For the text-containing cell, return its midpoint in [X, Y] coordinate format. 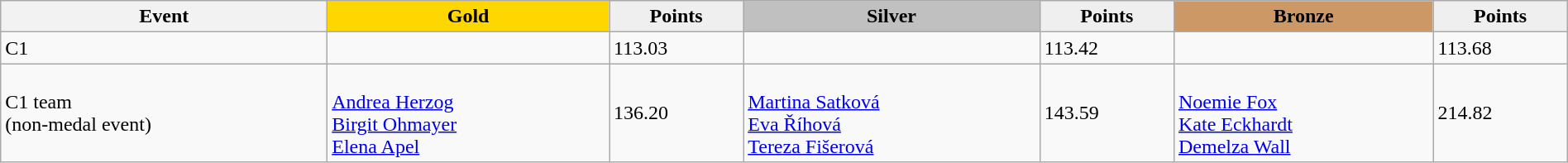
136.20 [676, 113]
113.42 [1107, 48]
Silver [892, 17]
Bronze [1303, 17]
C1 team(non-medal event) [164, 113]
Gold [468, 17]
C1 [164, 48]
Andrea HerzogBirgit OhmayerElena Apel [468, 113]
113.03 [676, 48]
143.59 [1107, 113]
Martina SatkováEva ŘíhováTereza Fišerová [892, 113]
Noemie FoxKate EckhardtDemelza Wall [1303, 113]
113.68 [1500, 48]
214.82 [1500, 113]
Event [164, 17]
